Output the [X, Y] coordinate of the center of the cell containing the given text.  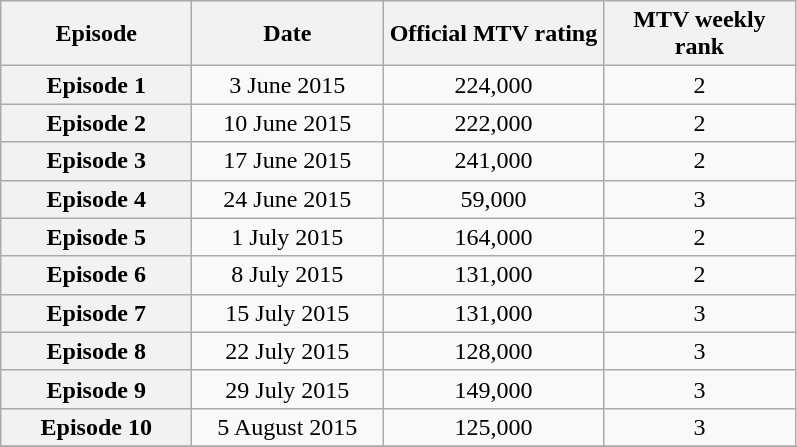
Episode 2 [96, 123]
222,000 [494, 123]
241,000 [494, 161]
128,000 [494, 351]
5 August 2015 [288, 427]
29 July 2015 [288, 389]
Episode 9 [96, 389]
Episode 7 [96, 313]
149,000 [494, 389]
1 July 2015 [288, 237]
Episode 6 [96, 275]
Date [288, 34]
Episode [96, 34]
22 July 2015 [288, 351]
Episode 5 [96, 237]
224,000 [494, 85]
Episode 10 [96, 427]
164,000 [494, 237]
Episode 4 [96, 199]
MTV weekly rank [700, 34]
Episode 1 [96, 85]
125,000 [494, 427]
Episode 8 [96, 351]
10 June 2015 [288, 123]
3 June 2015 [288, 85]
59,000 [494, 199]
24 June 2015 [288, 199]
17 June 2015 [288, 161]
15 July 2015 [288, 313]
8 July 2015 [288, 275]
Official MTV rating [494, 34]
Episode 3 [96, 161]
